For the text-containing cell, return its midpoint in (X, Y) coordinate format. 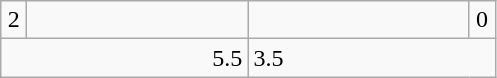
5.5 (124, 58)
2 (14, 20)
3.5 (372, 58)
0 (482, 20)
